Search for the cell housing the specified text and yield its [X, Y] center coordinate. 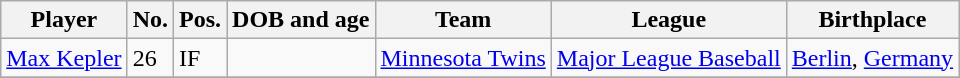
No. [150, 20]
Player [64, 20]
DOB and age [301, 20]
IF [200, 58]
Pos. [200, 20]
Max Kepler [64, 58]
Berlin, Germany [872, 58]
26 [150, 58]
Major League Baseball [668, 58]
Minnesota Twins [463, 58]
Birthplace [872, 20]
Team [463, 20]
League [668, 20]
